Return (X, Y) of the center of cell containing provided text 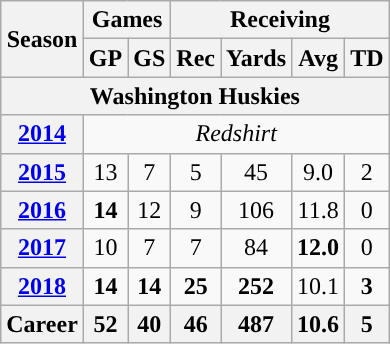
52 (105, 324)
Rec (196, 58)
Receiving (280, 20)
GP (105, 58)
13 (105, 172)
84 (256, 248)
2016 (42, 210)
2014 (42, 134)
GS (150, 58)
10 (105, 248)
12 (150, 210)
3 (367, 286)
2 (367, 172)
10.6 (318, 324)
2017 (42, 248)
40 (150, 324)
10.1 (318, 286)
Career (42, 324)
12.0 (318, 248)
2015 (42, 172)
Redshirt (236, 134)
487 (256, 324)
Yards (256, 58)
Season (42, 39)
2018 (42, 286)
11.8 (318, 210)
Washington Huskies (195, 96)
9 (196, 210)
46 (196, 324)
Games (126, 20)
25 (196, 286)
45 (256, 172)
Avg (318, 58)
252 (256, 286)
9.0 (318, 172)
TD (367, 58)
106 (256, 210)
